Identify which cell holds the provided text, then report its [x, y] central coordinate. 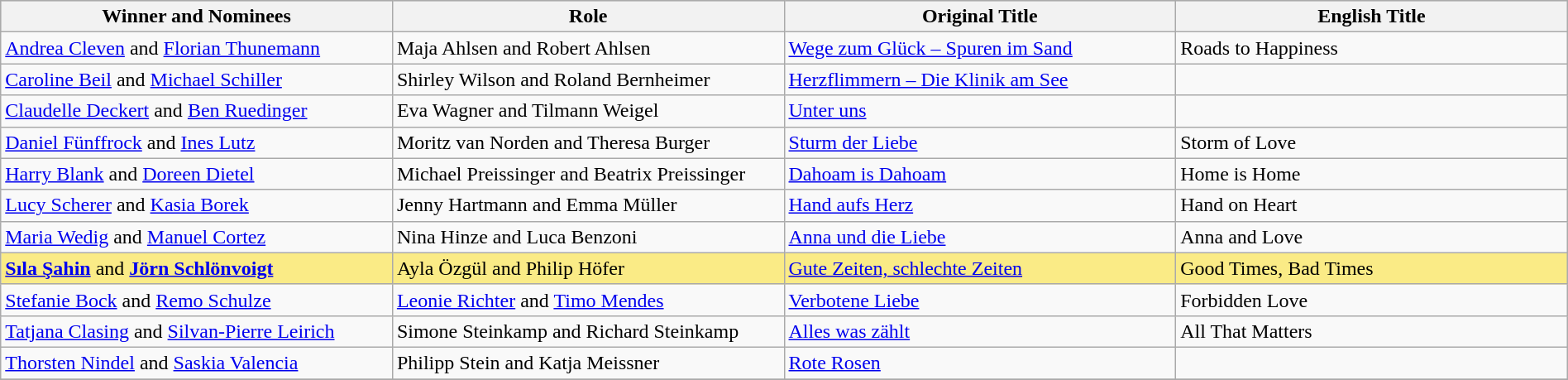
Jenny Hartmann and Emma Müller [588, 205]
Home is Home [1372, 174]
Michael Preissinger and Beatrix Preissinger [588, 174]
Thorsten Nindel and Saskia Valencia [197, 363]
Daniel Fünffrock and Ines Lutz [197, 142]
Maria Wedig and Manuel Cortez [197, 237]
Philipp Stein and Katja Meissner [588, 363]
Hand aufs Herz [980, 205]
All That Matters [1372, 331]
Harry Blank and Doreen Dietel [197, 174]
Winner and Nominees [197, 17]
Tatjana Clasing and Silvan-Pierre Leirich [197, 331]
Shirley Wilson and Roland Bernheimer [588, 79]
Unter uns [980, 111]
Dahoam is Dahoam [980, 174]
Anna und die Liebe [980, 237]
Verbotene Liebe [980, 300]
Rote Rosen [980, 363]
Simone Steinkamp and Richard Steinkamp [588, 331]
Alles was zählt [980, 331]
Claudelle Deckert and Ben Ruedinger [197, 111]
Lucy Scherer and Kasia Borek [197, 205]
Caroline Beil and Michael Schiller [197, 79]
Roads to Happiness [1372, 48]
Good Times, Bad Times [1372, 268]
Gute Zeiten, schlechte Zeiten [980, 268]
Eva Wagner and Tilmann Weigel [588, 111]
Anna and Love [1372, 237]
Herzflimmern – Die Klinik am See [980, 79]
Andrea Cleven and Florian Thunemann [197, 48]
Moritz van Norden and Theresa Burger [588, 142]
English Title [1372, 17]
Storm of Love [1372, 142]
Original Title [980, 17]
Sturm der Liebe [980, 142]
Role [588, 17]
Leonie Richter and Timo Mendes [588, 300]
Ayla Özgül and Philip Höfer [588, 268]
Maja Ahlsen and Robert Ahlsen [588, 48]
Wege zum Glück – Spuren im Sand [980, 48]
Sıla Şahin and Jörn Schlönvoigt [197, 268]
Forbidden Love [1372, 300]
Stefanie Bock and Remo Schulze [197, 300]
Nina Hinze and Luca Benzoni [588, 237]
Hand on Heart [1372, 205]
